Pinpoint the cell where the given text exists, returning its (X, Y) midpoint coordinate. 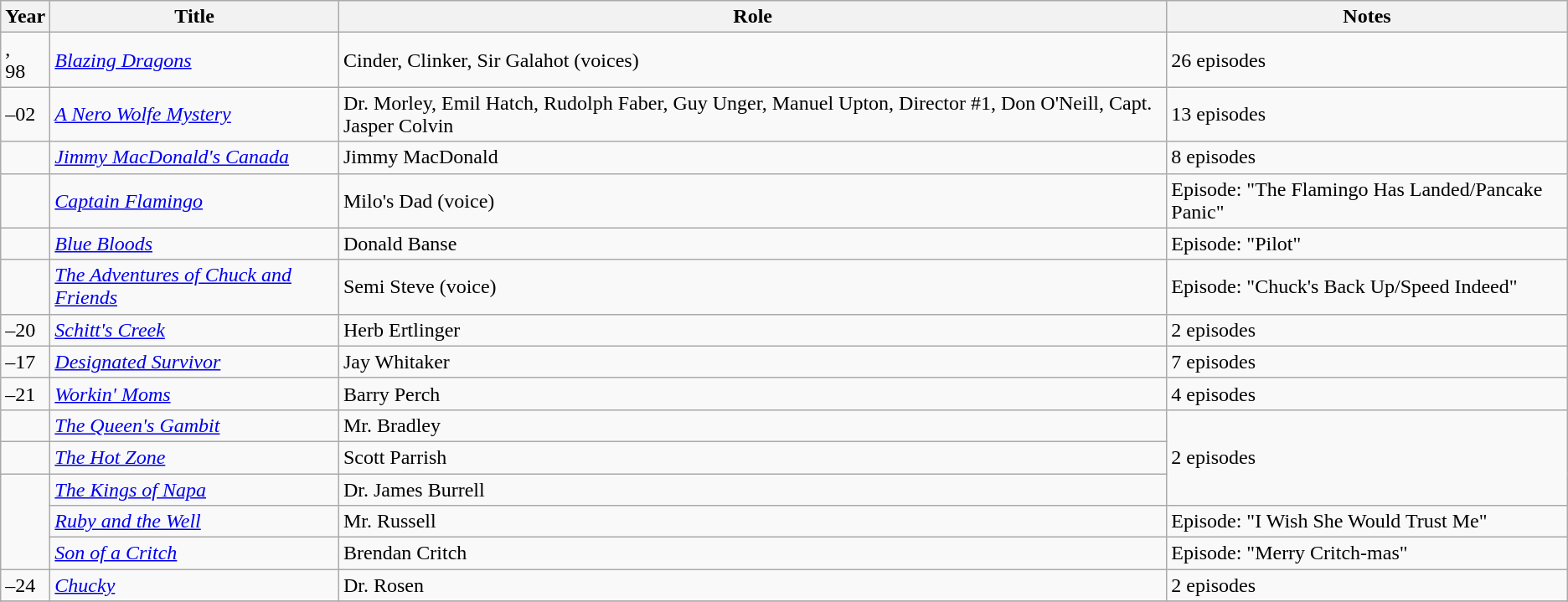
Episode: "The Flamingo Has Landed/Pancake Panic" (1367, 201)
Episode: "I Wish She Would Trust Me" (1367, 522)
Mr. Bradley (752, 425)
13 episodes (1367, 114)
–17 (25, 362)
The Adventures of Chuck and Friends (194, 286)
7 episodes (1367, 362)
–20 (25, 330)
Milo's Dad (voice) (752, 201)
Episode: "Merry Critch-mas" (1367, 553)
Dr. Morley, Emil Hatch, Rudolph Faber, Guy Unger, Manuel Upton, Director #1, Don O'Neill, Capt. Jasper Colvin (752, 114)
,98 (25, 60)
The Kings of Napa (194, 490)
Title (194, 17)
Cinder, Clinker, Sir Galahot (voices) (752, 60)
–02 (25, 114)
Son of a Critch (194, 553)
Episode: "Chuck's Back Up/Speed Indeed" (1367, 286)
Chucky (194, 585)
The Hot Zone (194, 457)
Designated Survivor (194, 362)
Semi Steve (voice) (752, 286)
Scott Parrish (752, 457)
Ruby and the Well (194, 522)
Schitt's Creek (194, 330)
A Nero Wolfe Mystery (194, 114)
Episode: "Pilot" (1367, 244)
Blue Bloods (194, 244)
Barry Perch (752, 394)
Jay Whitaker (752, 362)
Jimmy MacDonald (752, 157)
Donald Banse (752, 244)
Year (25, 17)
Dr. James Burrell (752, 490)
Brendan Critch (752, 553)
–24 (25, 585)
Role (752, 17)
8 episodes (1367, 157)
The Queen's Gambit (194, 425)
Blazing Dragons (194, 60)
Dr. Rosen (752, 585)
Workin' Moms (194, 394)
4 episodes (1367, 394)
Herb Ertlinger (752, 330)
Jimmy MacDonald's Canada (194, 157)
Captain Flamingo (194, 201)
–21 (25, 394)
Mr. Russell (752, 522)
26 episodes (1367, 60)
Notes (1367, 17)
